For the text-containing cell, return its midpoint in (X, Y) coordinate format. 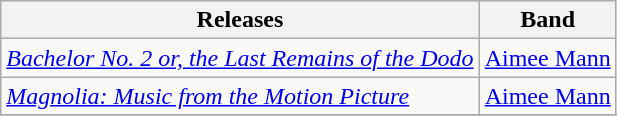
Releases (240, 20)
Bachelor No. 2 or, the Last Remains of the Dodo (240, 58)
Magnolia: Music from the Motion Picture (240, 96)
Band (548, 20)
